Pinpoint the cell where the given text exists, returning its (x, y) midpoint coordinate. 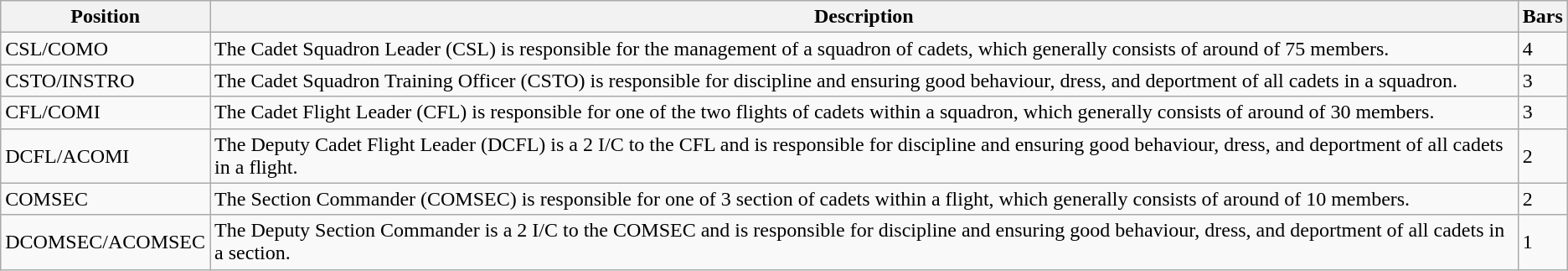
The Section Commander (COMSEC) is responsible for one of 3 section of cadets within a flight, which generally consists of around of 10 members. (864, 199)
COMSEC (106, 199)
DCFL/ACOMI (106, 156)
DCOMSEC/ACOMSEC (106, 242)
4 (1543, 49)
CFL/COMI (106, 112)
Bars (1543, 17)
CSTO/INSTRO (106, 81)
1 (1543, 242)
Position (106, 17)
CSL/COMO (106, 49)
The Cadet Squadron Leader (CSL) is responsible for the management of a squadron of cadets, which generally consists of around of 75 members. (864, 49)
Description (864, 17)
